Scan for the cell matching the given text and deliver its [X, Y] coordinate at center. 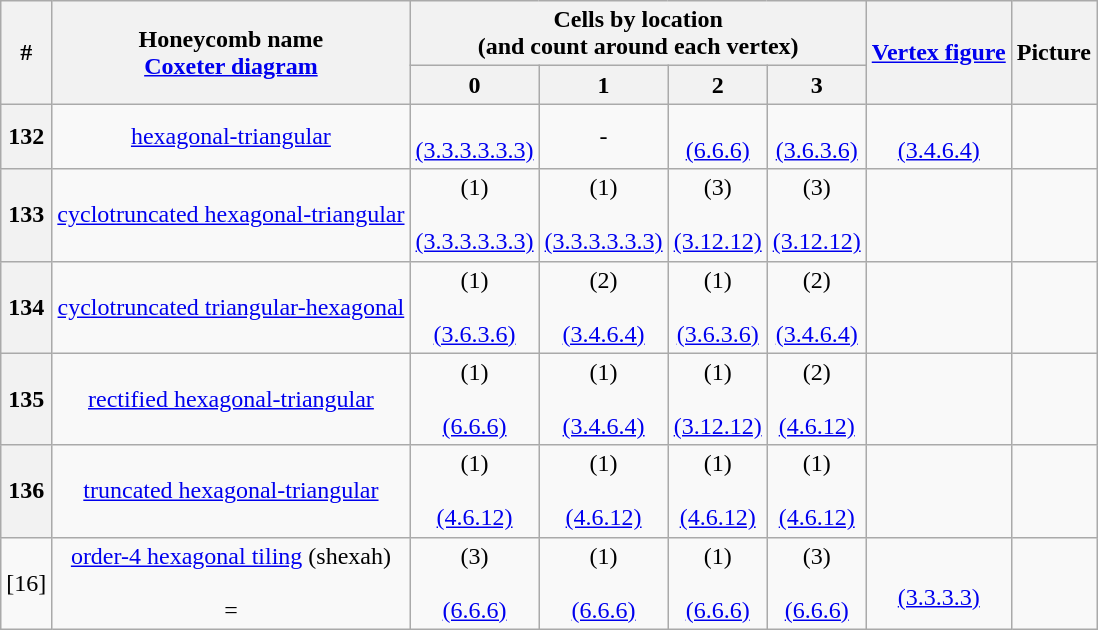
134 [26, 307]
(6.6.6) [718, 136]
135 [26, 399]
(3.4.6.4) [938, 136]
cyclotruncated hexagonal-triangular [231, 215]
(2)(4.6.12) [816, 399]
2 [718, 85]
Vertex figure [938, 52]
hexagonal-triangular [231, 136]
Honeycomb nameCoxeter diagram [231, 52]
Picture [1054, 52]
truncated hexagonal-triangular [231, 491]
order-4 hexagonal tiling (shexah)= [231, 583]
cyclotruncated triangular-hexagonal [231, 307]
0 [474, 85]
(3.3.3.3) [938, 583]
3 [816, 85]
(3.6.3.6) [816, 136]
133 [26, 215]
[16] [26, 583]
rectified hexagonal-triangular [231, 399]
- [604, 136]
132 [26, 136]
Cells by location(and count around each vertex) [638, 34]
1 [604, 85]
(1)(3.12.12) [718, 399]
136 [26, 491]
# [26, 52]
(3.3.3.3.3.3) [474, 136]
(1)(3.4.6.4) [604, 399]
